Determine the [X, Y] coordinate at the center of the cell enclosing the given text.  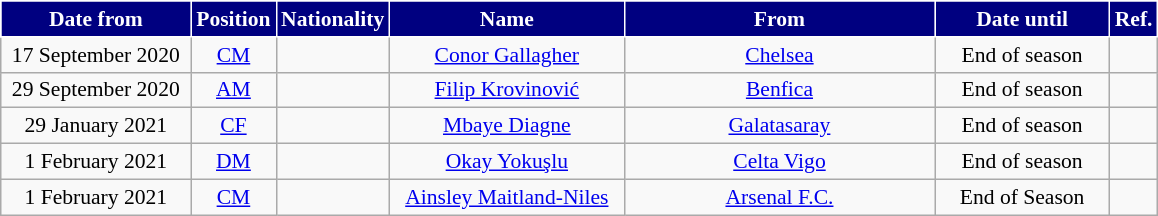
Arsenal F.C. [779, 197]
Position [234, 19]
Conor Gallagher [506, 55]
Filip Krovinović [506, 90]
Okay Yokuşlu [506, 162]
End of Season [1022, 197]
29 January 2021 [96, 126]
Mbaye Diagne [506, 126]
17 September 2020 [96, 55]
Chelsea [779, 55]
Ref. [1134, 19]
From [779, 19]
Galatasaray [779, 126]
Date from [96, 19]
AM [234, 90]
DM [234, 162]
Benfica [779, 90]
CF [234, 126]
29 September 2020 [96, 90]
Name [506, 19]
Nationality [332, 19]
Date until [1022, 19]
Ainsley Maitland-Niles [506, 197]
Celta Vigo [779, 162]
